Output the (x, y) coordinate of the center of the cell containing the given text.  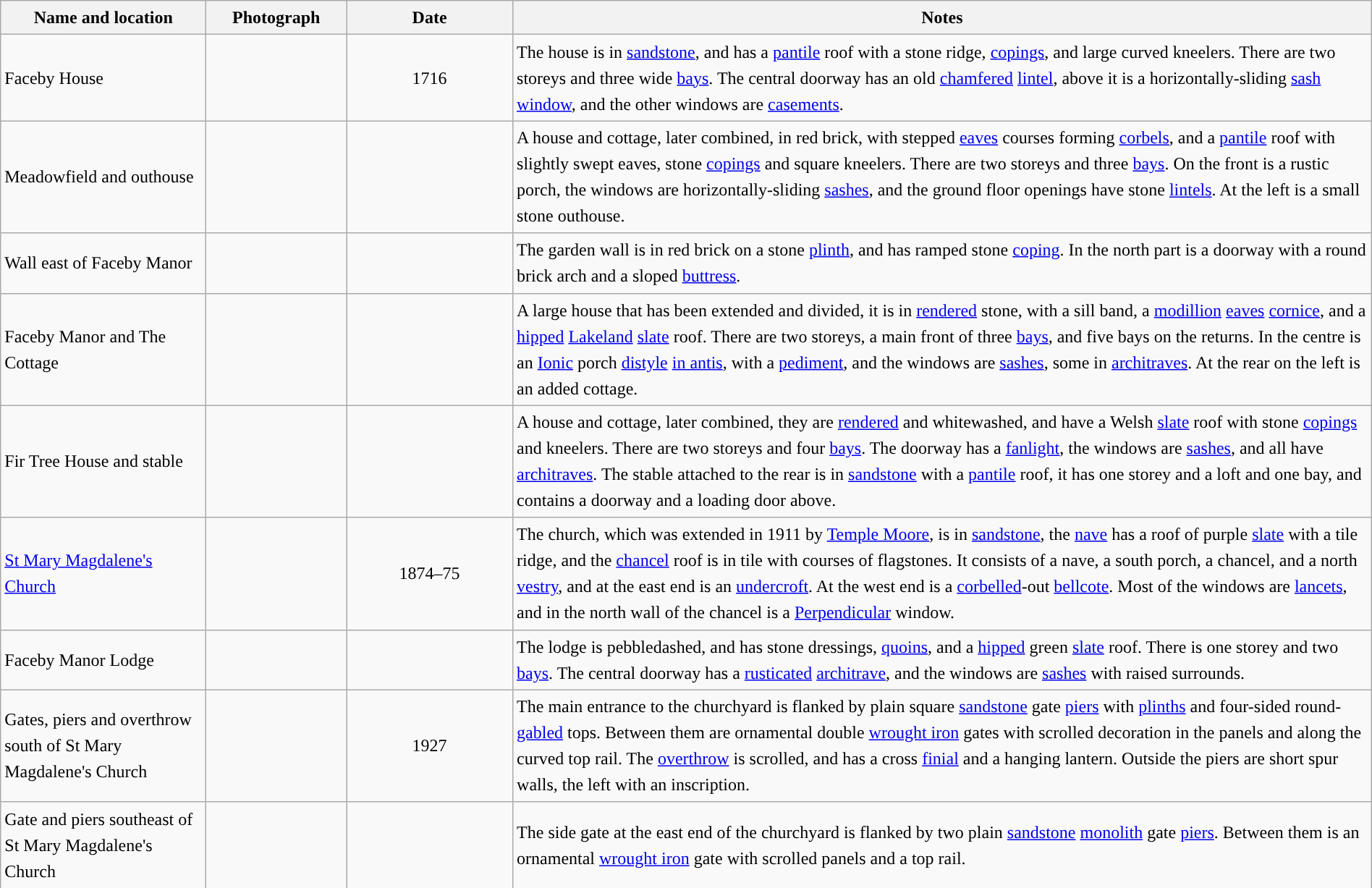
Notes (942, 17)
Fir Tree House and stable (103, 462)
St Mary Magdalene's Church (103, 573)
1716 (430, 78)
1927 (430, 745)
Date (430, 17)
Faceby House (103, 78)
Name and location (103, 17)
1874–75 (430, 573)
Meadowfield and outhouse (103, 177)
Gates, piers and overthrow south of St Mary Magdalene's Church (103, 745)
Photograph (276, 17)
Faceby Manor and The Cottage (103, 349)
Gate and piers southeast of St Mary Magdalene's Church (103, 845)
Faceby Manor Lodge (103, 660)
Wall east of Faceby Manor (103, 263)
